Search for the cell housing the specified text and yield its (X, Y) center coordinate. 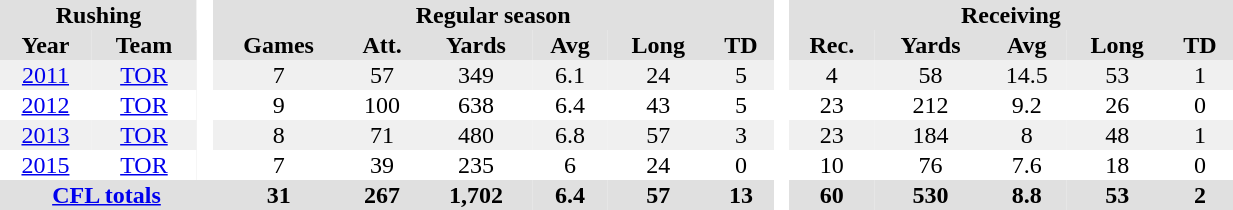
212 (930, 105)
4 (832, 75)
184 (930, 135)
Att. (382, 45)
CFL totals (106, 195)
Team (144, 45)
3 (742, 135)
Receiving (1010, 15)
9 (278, 105)
48 (1117, 135)
43 (658, 105)
2 (1200, 195)
349 (476, 75)
39 (382, 165)
Year (46, 45)
8.8 (1027, 195)
13 (742, 195)
2015 (46, 165)
6.1 (570, 75)
2013 (46, 135)
235 (476, 165)
2011 (46, 75)
100 (382, 105)
Rushing (98, 15)
267 (382, 195)
76 (930, 165)
Regular season (493, 15)
Rec. (832, 45)
9.2 (1027, 105)
18 (1117, 165)
58 (930, 75)
60 (832, 195)
530 (930, 195)
26 (1117, 105)
Games (278, 45)
638 (476, 105)
71 (382, 135)
14.5 (1027, 75)
6 (570, 165)
2012 (46, 105)
480 (476, 135)
31 (278, 195)
1,702 (476, 195)
7.6 (1027, 165)
10 (832, 165)
6.8 (570, 135)
